Return the [X, Y] coordinate for the center point of the cell that contains the specified text.  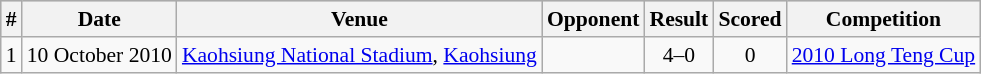
2010 Long Teng Cup [884, 55]
4–0 [678, 55]
Venue [360, 19]
# [12, 19]
Scored [750, 19]
10 October 2010 [100, 55]
Result [678, 19]
0 [750, 55]
Date [100, 19]
Opponent [594, 19]
1 [12, 55]
Kaohsiung National Stadium, Kaohsiung [360, 55]
Competition [884, 19]
